Pinpoint the cell where the given text exists, returning its [X, Y] midpoint coordinate. 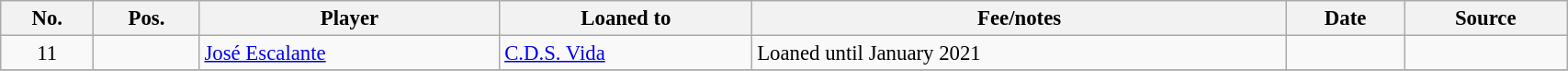
Date [1345, 18]
Loaned to [626, 18]
C.D.S. Vida [626, 53]
Pos. [147, 18]
José Escalante [349, 53]
Loaned until January 2021 [1020, 53]
No. [48, 18]
Source [1486, 18]
Player [349, 18]
Fee/notes [1020, 18]
11 [48, 53]
